Capture the cell that displays the provided text and extract its [X, Y] central coordinate. 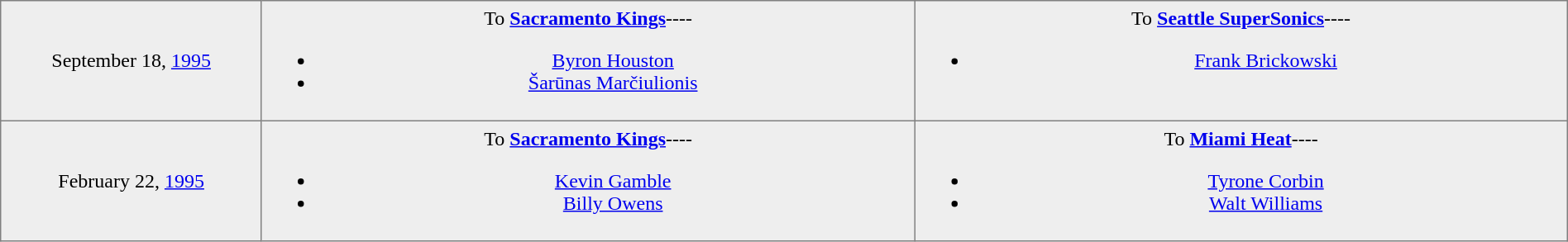
To Seattle SuperSonics----Frank Brickowski [1241, 61]
To Sacramento Kings----Kevin GambleBilly Owens [587, 181]
To Miami Heat----Tyrone CorbinWalt Williams [1241, 181]
February 22, 1995 [131, 181]
September 18, 1995 [131, 61]
To Sacramento Kings----Byron HoustonŠarūnas Marčiulionis [587, 61]
